Find where the given text appears and provide that cell's center as [X, Y] coordinate. 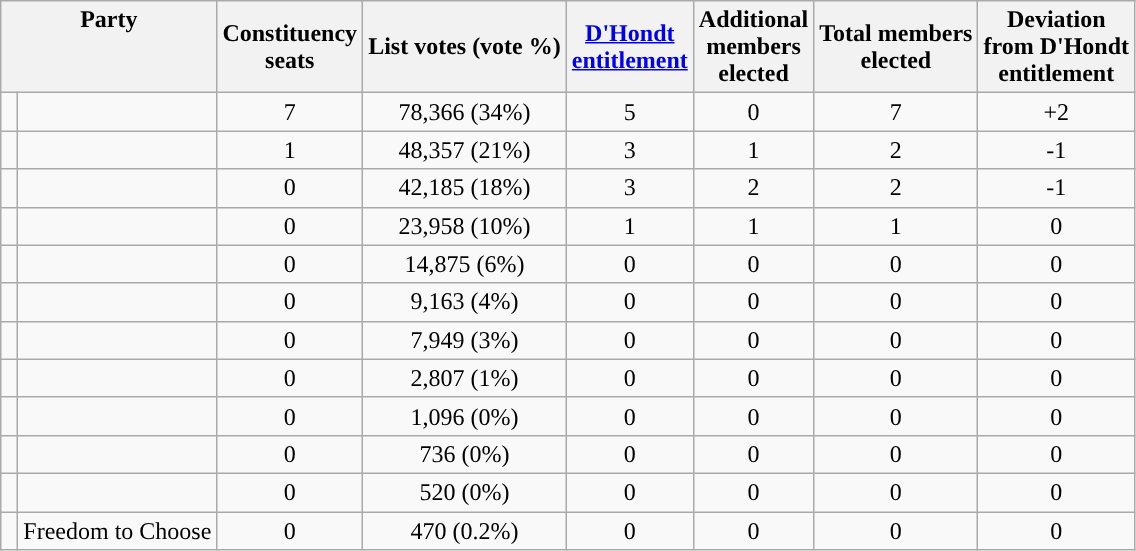
14,875 (6%) [465, 264]
23,958 (10%) [465, 226]
Total memberselected [896, 47]
+2 [1056, 112]
9,163 (4%) [465, 302]
Constituencyseats [290, 47]
D'Hondtentitlement [630, 47]
736 (0%) [465, 454]
List votes (vote %) [465, 47]
2,807 (1%) [465, 378]
Party [109, 47]
470 (0.2%) [465, 531]
42,185 (18%) [465, 188]
520 (0%) [465, 492]
5 [630, 112]
Deviationfrom D'Hondtentitlement [1056, 47]
48,357 (21%) [465, 150]
Freedom to Choose [118, 531]
78,366 (34%) [465, 112]
1,096 (0%) [465, 416]
Additionalmemberselected [753, 47]
7,949 (3%) [465, 340]
